Return the (X, Y) coordinate for the center point of the cell that contains the specified text.  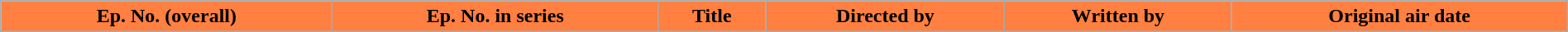
Ep. No. in series (495, 16)
Title (712, 16)
Written by (1118, 16)
Directed by (885, 16)
Ep. No. (overall) (167, 16)
Original air date (1399, 16)
